Identify which cell holds the provided text, then report its [X, Y] central coordinate. 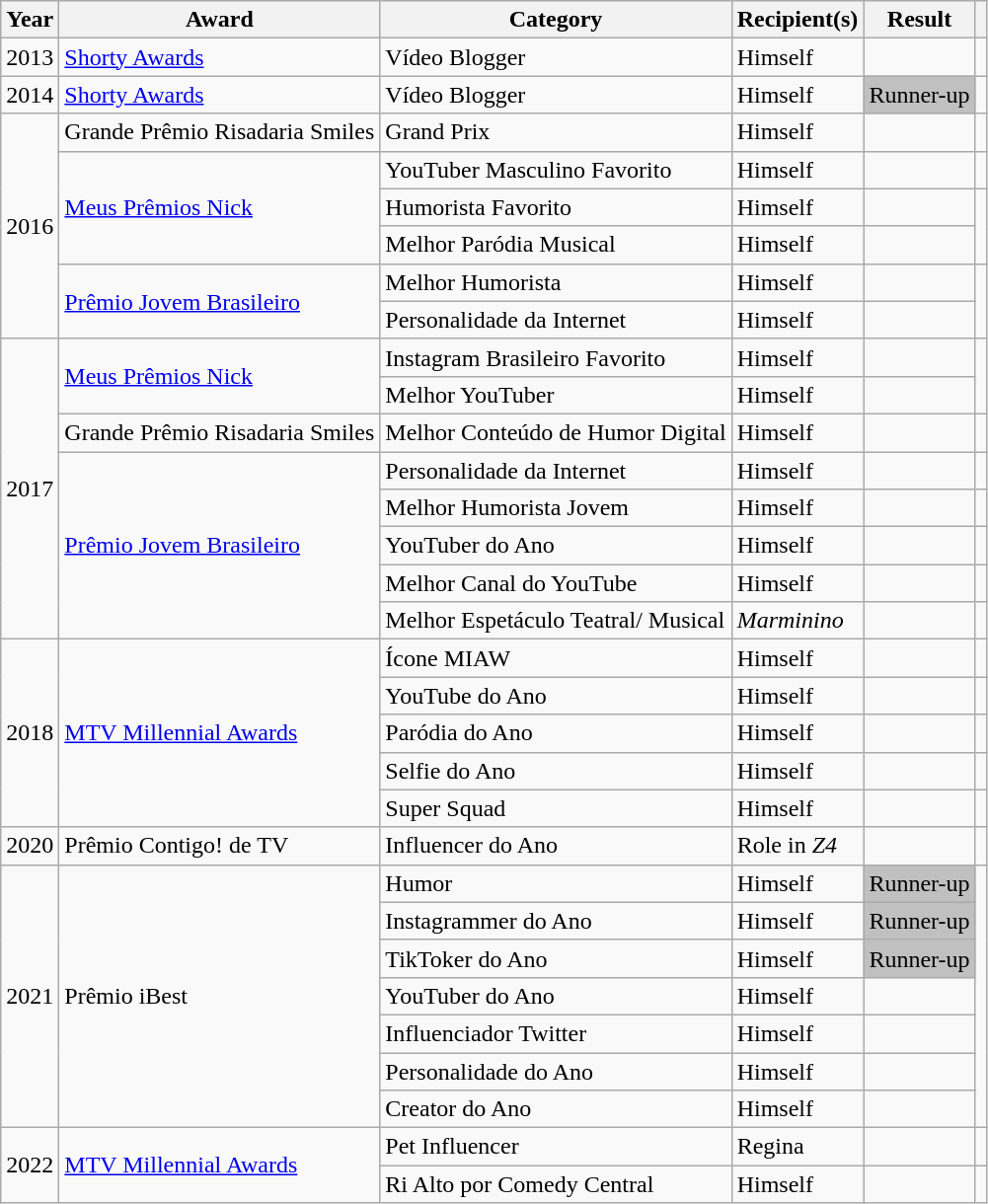
Melhor Canal do YouTube [556, 583]
Result [920, 20]
Super Squad [556, 808]
TikToker do Ano [556, 958]
Creator do Ano [556, 1109]
2021 [30, 996]
Role in Z4 [798, 846]
Influenciador Twitter [556, 1033]
2020 [30, 846]
Influencer do Ano [556, 846]
2016 [30, 226]
Melhor Paródia Musical [556, 245]
Marminino [798, 621]
Prêmio Contigo! de TV [219, 846]
Selfie do Ano [556, 771]
Recipient(s) [798, 20]
Melhor YouTuber [556, 395]
Grand Prix [556, 132]
Melhor Humorista Jovem [556, 508]
Melhor Espetáculo Teatral/ Musical [556, 621]
Melhor Humorista [556, 282]
Paródia do Ano [556, 733]
YouTuber Masculino Favorito [556, 170]
Pet Influencer [556, 1147]
2013 [30, 57]
Instagram Brasileiro Favorito [556, 357]
Prêmio iBest [219, 996]
Year [30, 20]
Instagrammer do Ano [556, 921]
Humor [556, 883]
Personalidade do Ano [556, 1071]
Category [556, 20]
Melhor Conteúdo de Humor Digital [556, 432]
2014 [30, 95]
Ri Alto por Comedy Central [556, 1184]
Award [219, 20]
2022 [30, 1166]
Ícone MIAW [556, 658]
Regina [798, 1147]
Humorista Favorito [556, 207]
2018 [30, 733]
2017 [30, 489]
YouTube do Ano [556, 696]
